Output the [x, y] coordinate of the center of the cell containing the given text.  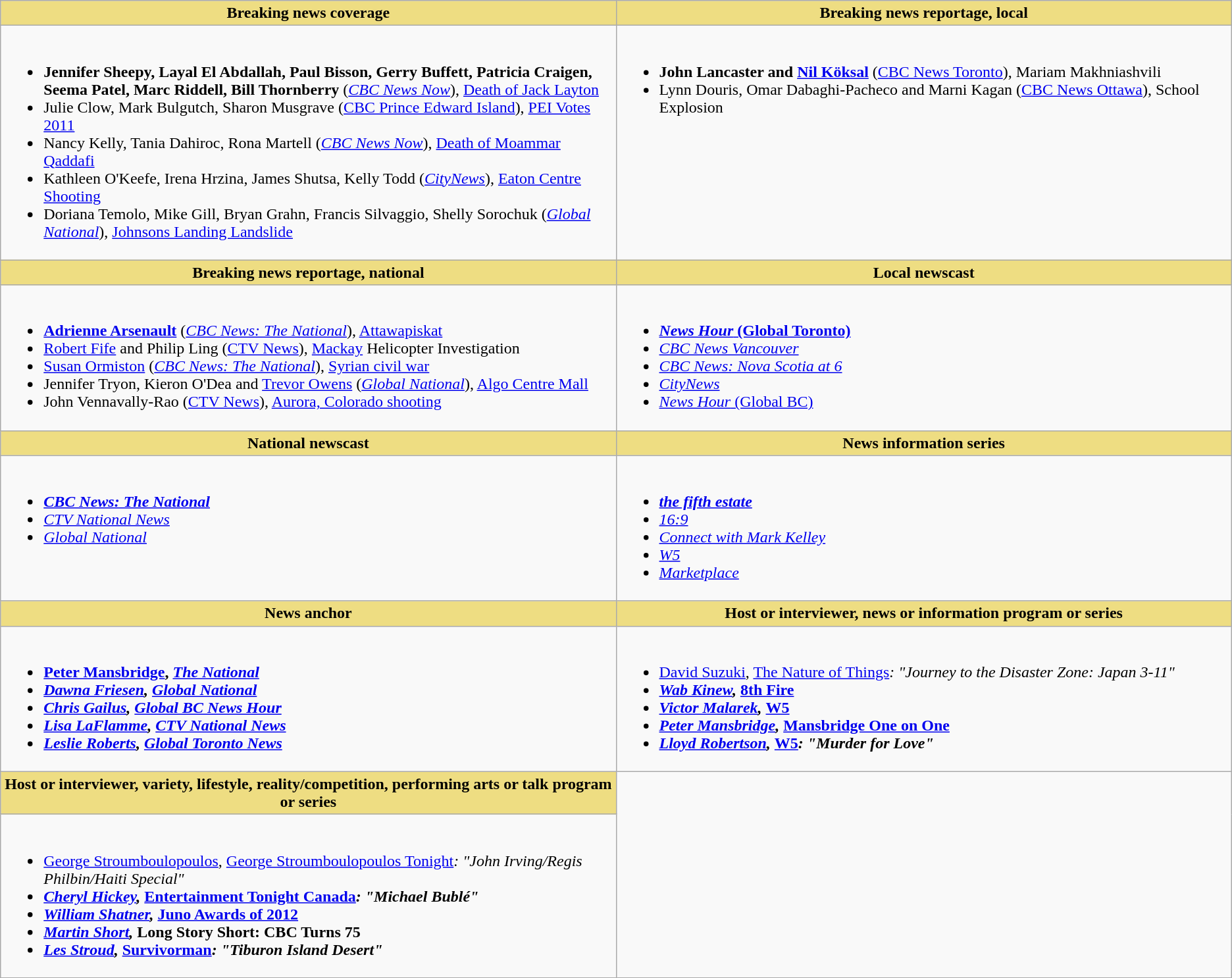
CBC News: The NationalCTV National NewsGlobal National [308, 528]
News information series [924, 443]
News anchor [308, 613]
Breaking news reportage, national [308, 272]
Local newscast [924, 272]
News Hour (Global Toronto)CBC News VancouverCBC News: Nova Scotia at 6CityNewsNews Hour (Global BC) [924, 358]
the fifth estate16:9Connect with Mark KelleyW5Marketplace [924, 528]
Breaking news coverage [308, 13]
Host or interviewer, news or information program or series [924, 613]
Host or interviewer, variety, lifestyle, reality/competition, performing arts or talk program or series [308, 792]
National newscast [308, 443]
Breaking news reportage, local [924, 13]
